Capture the cell that displays the provided text and extract its [x, y] central coordinate. 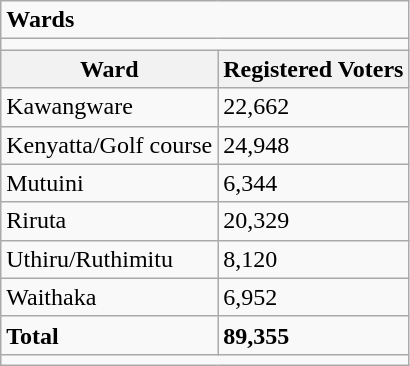
22,662 [314, 107]
Waithaka [110, 297]
Mutuini [110, 183]
20,329 [314, 221]
Ward [110, 69]
24,948 [314, 145]
Registered Voters [314, 69]
89,355 [314, 335]
8,120 [314, 259]
Wards [205, 20]
Kenyatta/Golf course [110, 145]
6,344 [314, 183]
Total [110, 335]
Uthiru/Ruthimitu [110, 259]
Riruta [110, 221]
6,952 [314, 297]
Kawangware [110, 107]
